Return the [x, y] coordinate for the center point of the cell that contains the specified text.  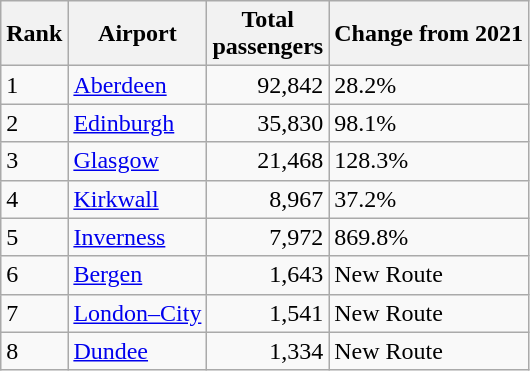
5 [34, 237]
7,972 [268, 237]
2 [34, 123]
869.8% [429, 237]
7 [34, 313]
Edinburgh [138, 123]
1,334 [268, 351]
Change from 2021 [429, 34]
21,468 [268, 161]
Aberdeen [138, 85]
4 [34, 199]
128.3% [429, 161]
1 [34, 85]
28.2% [429, 85]
London–City [138, 313]
98.1% [429, 123]
8,967 [268, 199]
3 [34, 161]
Rank [34, 34]
92,842 [268, 85]
8 [34, 351]
6 [34, 275]
1,541 [268, 313]
Dundee [138, 351]
Totalpassengers [268, 34]
Glasgow [138, 161]
Inverness [138, 237]
1,643 [268, 275]
35,830 [268, 123]
Kirkwall [138, 199]
37.2% [429, 199]
Bergen [138, 275]
Airport [138, 34]
